Detect which cell encompasses the target text, then output its [X, Y] center coordinate. 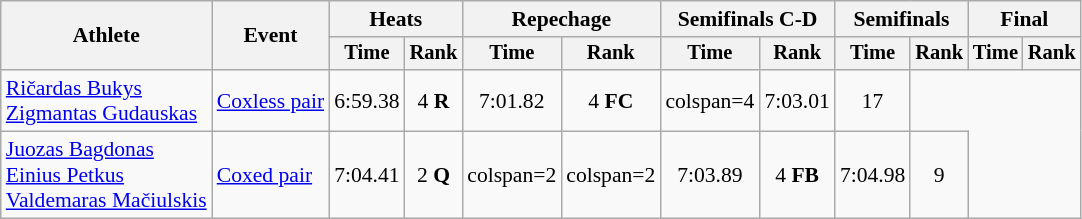
6:59.38 [366, 100]
Semifinals C-D [748, 19]
Coxed pair [270, 176]
Semifinals [902, 19]
7:03.01 [796, 100]
2 Q [434, 176]
7:03.89 [710, 176]
Event [270, 36]
7:01.82 [512, 100]
4 R [434, 100]
Athlete [106, 36]
7:04.41 [366, 176]
Repechage [561, 19]
9 [939, 176]
Coxless pair [270, 100]
colspan=4 [710, 100]
7:04.98 [872, 176]
4 FB [796, 176]
Juozas BagdonasEinius PetkusValdemaras Mačiulskis [106, 176]
Heats [396, 19]
4 FC [610, 100]
17 [872, 100]
Ričardas BukysZigmantas Gudauskas [106, 100]
Final [1024, 19]
